Pinpoint the cell where the given text exists, returning its (X, Y) midpoint coordinate. 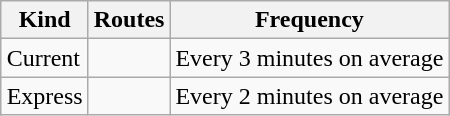
Every 3 minutes on average (310, 58)
Frequency (310, 20)
Express (44, 96)
Routes (129, 20)
Kind (44, 20)
Every 2 minutes on average (310, 96)
Current (44, 58)
